Search for the cell housing the specified text and yield its [X, Y] center coordinate. 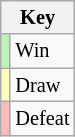
Draw [42, 85]
Win [42, 51]
Defeat [42, 118]
Key [38, 17]
